Detect which cell encompasses the target text, then output its (X, Y) center coordinate. 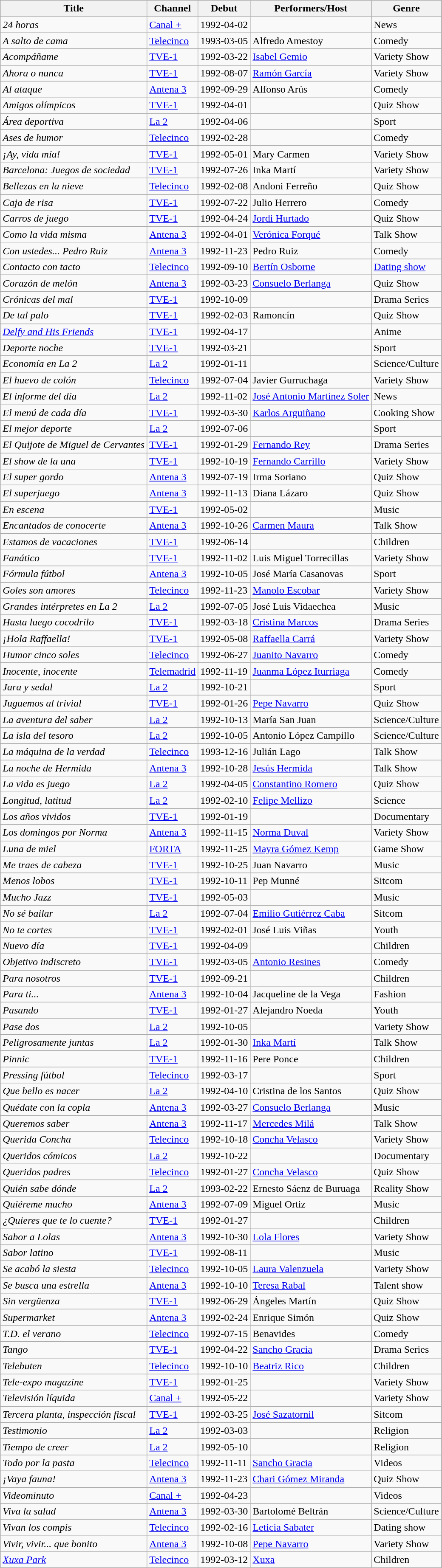
Vivan los compis (74, 1528)
Diana Lázaro (311, 493)
¡Hola Raffaella! (74, 639)
Longitud, latitud (74, 800)
1992-10-04 (224, 994)
1992-04-06 (224, 121)
Pere Ponce (311, 1059)
Manolo Escobar (311, 590)
1993-02-22 (224, 1188)
Juguemos al trivial (74, 703)
1992-07-05 (224, 606)
Benavides (311, 1334)
Fernando Rey (311, 445)
1992-07-06 (224, 428)
1992-04-10 (224, 1091)
Fórmula fútbol (74, 574)
1993-03-05 (224, 41)
1992-10-11 (224, 881)
Alfonso Arús (311, 89)
Science (406, 800)
Crónicas del mal (74, 299)
1992-11-19 (224, 671)
1992-02-01 (224, 929)
Chari Gómez Miranda (311, 1479)
Andoni Ferreño (311, 186)
1992-01-11 (224, 364)
1992-04-09 (224, 946)
1992-07-09 (224, 1204)
¡Ay, vida mía! (74, 154)
Sin vergüenza (74, 1301)
Bartolomé Beltrán (311, 1512)
Pasando (74, 1011)
1992-11-17 (224, 1123)
1992-02-24 (224, 1317)
Juanito Navarro (311, 655)
Mayra Gómez Kemp (311, 849)
Talent show (406, 1285)
Sabor latino (74, 1253)
Javier Gurruchaga (311, 380)
Deporte noche (74, 348)
Pedro Ruiz (311, 251)
Grandes intérpretes en La 2 (74, 606)
Economía en La 2 (74, 364)
1992-03-12 (224, 1560)
Jacqueline de la Vega (311, 994)
Jara y sedal (74, 687)
Inocente, inocente (74, 671)
1992-08-11 (224, 1253)
Carmen Maura (311, 526)
Con ustedes... Pedro Ruiz (74, 251)
Menos lobos (74, 881)
1992-05-08 (224, 639)
Delfy and His Friends (74, 332)
Corazón de melón (74, 283)
1992-03-18 (224, 622)
Cristina de los Santos (311, 1091)
Teresa Rabal (311, 1285)
1992-01-25 (224, 1382)
Vivir, vivir... que bonito (74, 1544)
Todo por la pasta (74, 1463)
Jesús Hermida (311, 768)
De tal palo (74, 315)
1992-10-08 (224, 1544)
Alejandro Noeda (311, 1011)
José Sazatornil (311, 1414)
1992-03-21 (224, 348)
Hasta luego cocodrilo (74, 622)
1992-09-10 (224, 267)
Pinnic (74, 1059)
1992-09-21 (224, 978)
Ramón García (311, 73)
Tango (74, 1350)
Amigos olímpicos (74, 105)
Fernando Carrillo (311, 461)
Quédate con la copla (74, 1107)
Lola Flores (311, 1237)
Encantados de conocerte (74, 526)
El mejor deporte (74, 428)
Para ti... (74, 994)
24 horas (74, 25)
1993-12-16 (224, 752)
Antonio López Campillo (311, 736)
No sé bailar (74, 913)
1992-10-21 (224, 687)
1992-03-03 (224, 1430)
1992-11-13 (224, 493)
Karlos Arguiñano (311, 412)
Genre (406, 8)
1992-02-16 (224, 1528)
1992-07-26 (224, 170)
Xuxa Park (74, 1560)
El menú de cada día (74, 412)
Pase dos (74, 1027)
Carros de juego (74, 219)
Querida Concha (74, 1140)
A salto de cama (74, 41)
Game Show (406, 849)
¿Quieres que te lo cuente? (74, 1220)
Fashion (406, 994)
La noche de Hermida (74, 768)
José Luis Viñas (311, 929)
1992-05-02 (224, 510)
1992-11-15 (224, 833)
Leticia Sabater (311, 1528)
El show de la una (74, 461)
1992-07-15 (224, 1334)
Quién sabe dónde (74, 1188)
Cristina Marcos (311, 622)
1992-04-23 (224, 1495)
Mucho Jazz (74, 897)
Me traes de cabeza (74, 865)
1992-10-30 (224, 1237)
Al ataque (74, 89)
Fanático (74, 558)
Tercera planta, inspección fiscal (74, 1414)
Los años vividos (74, 816)
Emilio Gutiérrez Caba (311, 913)
Tiempo de creer (74, 1447)
Televisión líquida (74, 1398)
1992-11-16 (224, 1059)
Norma Duval (311, 833)
Ernesto Sáenz de Buruaga (311, 1188)
Anime (406, 332)
1992-03-22 (224, 57)
Constantino Romero (311, 784)
1992-04-22 (224, 1350)
¡Vaya fauna! (74, 1479)
1992-05-10 (224, 1447)
María San Juan (311, 720)
Cooking Show (406, 412)
Xuxa (311, 1560)
Viva la salud (74, 1512)
1992-10-18 (224, 1140)
Pressing fútbol (74, 1075)
Luna de miel (74, 849)
El superjuego (74, 493)
La isla del tesoro (74, 736)
1992-05-03 (224, 897)
Mercedes Milá (311, 1123)
Sabor a Lolas (74, 1237)
Laura Valenzuela (311, 1269)
1992-05-22 (224, 1398)
En escena (74, 510)
Quiéreme mucho (74, 1204)
Ahora o nunca (74, 73)
Estamos de vacaciones (74, 542)
1992-02-08 (224, 186)
1992-06-14 (224, 542)
Se busca una estrella (74, 1285)
Enrique Simón (311, 1317)
Que bello es nacer (74, 1091)
Barcelona: Juegos de sociedad (74, 170)
Antonio Resines (311, 962)
1992-02-28 (224, 138)
1992-11-25 (224, 849)
Acompáñame (74, 57)
José Luis Vidaechea (311, 606)
1992-04-02 (224, 25)
Telemadrid (173, 671)
1992-10-13 (224, 720)
Juanma López Iturriaga (311, 671)
Ángeles Martín (311, 1301)
1992-04-24 (224, 219)
1992-07-19 (224, 477)
Performers/Host (311, 8)
Goles son amores (74, 590)
1992-09-29 (224, 89)
1992-11-11 (224, 1463)
Para nosotros (74, 978)
Isabel Gemio (311, 57)
1992-10-09 (224, 299)
1992-03-17 (224, 1075)
Verónica Forqué (311, 235)
1992-08-07 (224, 73)
1992-05-01 (224, 154)
Luis Miguel Torrecillas (311, 558)
El Quijote de Miguel de Cervantes (74, 445)
Tele-expo magazine (74, 1382)
Mary Carmen (311, 154)
Peligrosamente juntas (74, 1043)
Como la vida misma (74, 235)
Ramoncín (311, 315)
1992-03-05 (224, 962)
Objetivo indiscreto (74, 962)
Los domingos por Norma (74, 833)
1992-03-23 (224, 283)
1992-10-26 (224, 526)
Contacto con tacto (74, 267)
Debut (224, 8)
Bellezas en la nieve (74, 186)
El huevo de colón (74, 380)
Caja de risa (74, 203)
Testimonio (74, 1430)
1992-10-22 (224, 1156)
Beatriz Rico (311, 1366)
Queridos cómicos (74, 1156)
Channel (173, 8)
El super gordo (74, 477)
1992-01-26 (224, 703)
Raffaella Carrá (311, 639)
Ases de humor (74, 138)
Alfredo Amestoy (311, 41)
Title (74, 8)
No te cortes (74, 929)
1992-07-22 (224, 203)
1992-04-05 (224, 784)
La vida es juego (74, 784)
La máquina de la verdad (74, 752)
Humor cinco soles (74, 655)
Se acabó la siesta (74, 1269)
Jordi Hurtado (311, 219)
Bertín Osborne (311, 267)
1992-04-17 (224, 332)
Supermarket (74, 1317)
Julián Lago (311, 752)
José María Casanovas (311, 574)
Felipe Mellizo (311, 800)
El informe del día (74, 396)
1992-06-29 (224, 1301)
Queridos padres (74, 1172)
Pep Munné (311, 881)
1992-06-27 (224, 655)
1992-01-29 (224, 445)
1992-03-25 (224, 1414)
Reality Show (406, 1188)
La aventura del saber (74, 720)
Videominuto (74, 1495)
FORTA (173, 849)
1992-02-03 (224, 315)
Julio Herrero (311, 203)
José Antonio Martínez Soler (311, 396)
Queremos saber (74, 1123)
Juan Navarro (311, 865)
1992-10-19 (224, 461)
Miguel Ortiz (311, 1204)
1992-02-10 (224, 800)
1992-10-28 (224, 768)
Área deportiva (74, 121)
1992-01-30 (224, 1043)
Telebuten (74, 1366)
T.D. el verano (74, 1334)
1992-10-25 (224, 865)
Irma Soriano (311, 477)
Nuevo día (74, 946)
1992-03-27 (224, 1107)
1992-01-19 (224, 816)
